Extract the (X, Y) coordinate from the center of the cell holding the provided text.  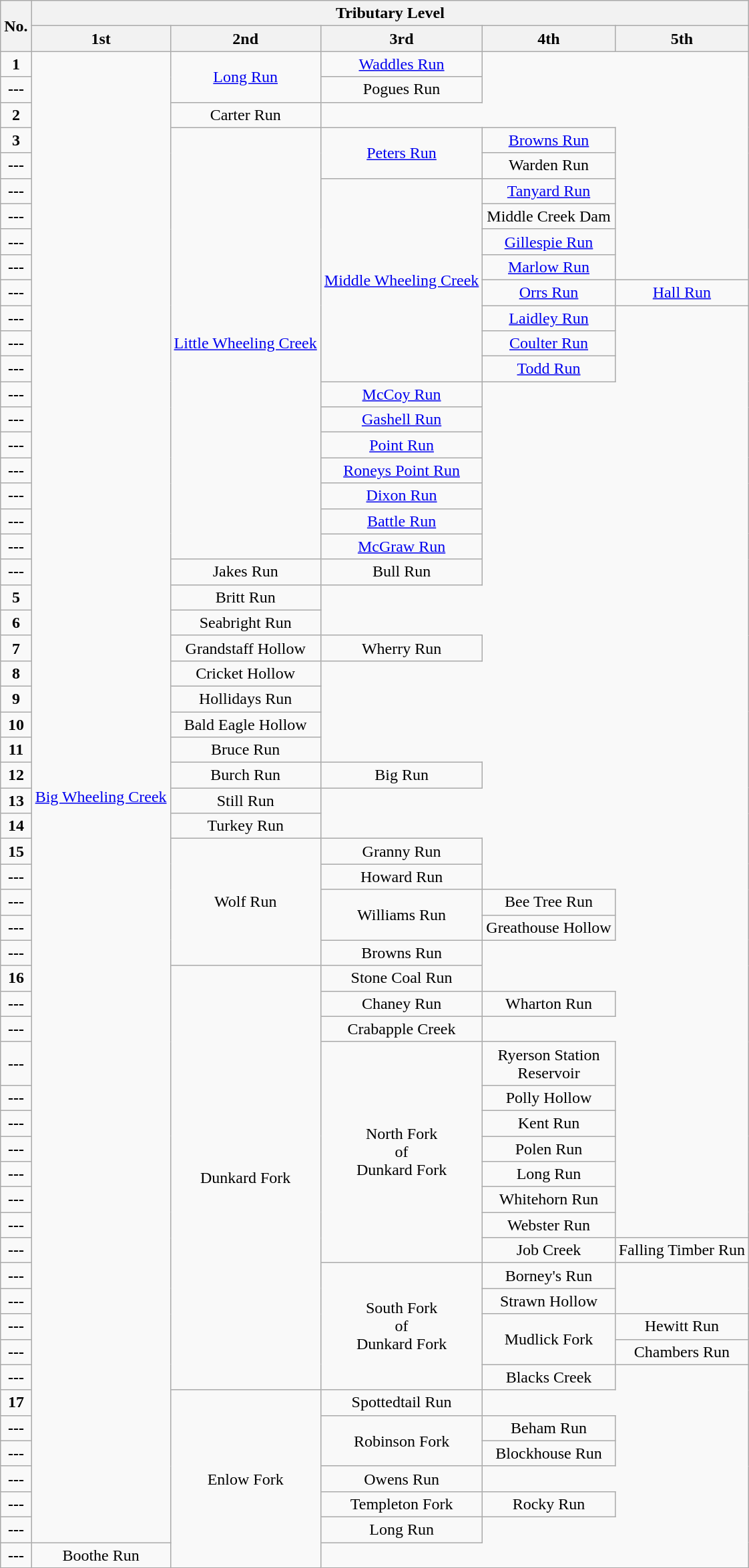
3rd (402, 39)
1st (101, 39)
Howard Run (402, 877)
Kent Run (549, 1123)
Orrs Run (549, 292)
McCoy Run (402, 394)
Peters Run (402, 153)
2nd (246, 39)
Cricket Hollow (246, 673)
Jakes Run (246, 572)
Middle Wheeling Creek (402, 280)
Warden Run (549, 165)
Wolf Run (246, 902)
Dixon Run (402, 496)
Greathouse Hollow (549, 927)
McGraw Run (402, 546)
No. (16, 26)
Crabapple Creek (402, 1029)
South Fork of Dunkard Fork (402, 1326)
Templeton Fork (402, 1504)
Todd Run (549, 369)
Beham Run (549, 1428)
Boothe Run (101, 1555)
Dunkard Fork (246, 1178)
Blacks Creek (549, 1377)
Wherry Run (402, 648)
Falling Timber Run (682, 1250)
Britt Run (246, 597)
Whitehorn Run (549, 1200)
17 (16, 1403)
Williams Run (402, 915)
Grandstaff Hollow (246, 648)
Seabright Run (246, 623)
Borney's Run (549, 1276)
Tanyard Run (549, 191)
Pogues Run (402, 89)
16 (16, 978)
Hollidays Run (246, 699)
2 (16, 115)
11 (16, 750)
12 (16, 775)
Polly Hollow (549, 1098)
Rocky Run (549, 1504)
Battle Run (402, 521)
10 (16, 724)
Stone Coal Run (402, 978)
Bald Eagle Hollow (246, 724)
Chambers Run (682, 1352)
Turkey Run (246, 826)
Roneys Point Run (402, 470)
15 (16, 851)
13 (16, 801)
Ryerson Station Reservoir (549, 1064)
Owens Run (402, 1479)
Laidley Run (549, 318)
Chaney Run (402, 1004)
Carter Run (246, 115)
Hewitt Run (682, 1326)
9 (16, 699)
Bull Run (402, 572)
5 (16, 597)
Marlow Run (549, 267)
Little Wheeling Creek (246, 343)
Gillespie Run (549, 242)
Strawn Hollow (549, 1301)
Blockhouse Run (549, 1453)
4th (549, 39)
Coulter Run (549, 344)
Big Wheeling Creek (101, 797)
Bruce Run (246, 750)
Spottedtail Run (402, 1403)
5th (682, 39)
Gashell Run (402, 420)
Big Run (402, 775)
Granny Run (402, 851)
North Fork of Dunkard Fork (402, 1152)
Bee Tree Run (549, 902)
Polen Run (549, 1148)
7 (16, 648)
Middle Creek Dam (549, 216)
Enlow Fork (246, 1479)
Job Creek (549, 1250)
3 (16, 140)
Still Run (246, 801)
Burch Run (246, 775)
Wharton Run (549, 1004)
8 (16, 673)
Hall Run (682, 292)
Webster Run (549, 1225)
Robinson Fork (402, 1441)
1 (16, 64)
Point Run (402, 445)
Tributary Level (390, 13)
Waddles Run (402, 64)
14 (16, 826)
Mudlick Fork (549, 1339)
6 (16, 623)
